Provide the (X, Y) coordinate of the cell's center where the given text is located.  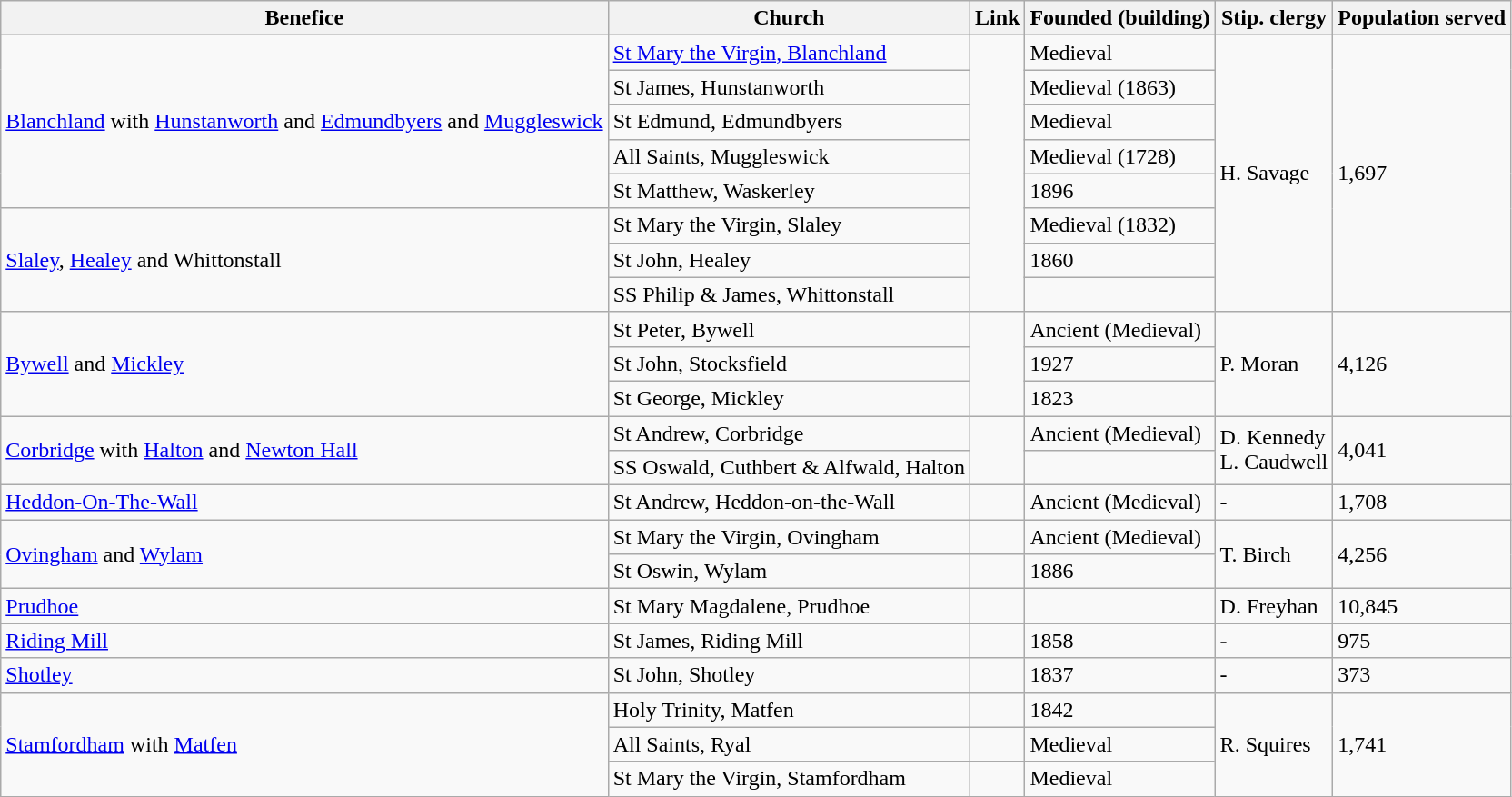
1,697 (1422, 174)
St Mary Magdalene, Prudhoe (789, 606)
St James, Riding Mill (789, 641)
1837 (1119, 675)
4,256 (1422, 554)
1858 (1119, 641)
Population served (1422, 18)
Medieval (1728) (1119, 156)
Medieval (1832) (1119, 225)
4,041 (1422, 451)
D. KennedyL. Caudwell (1274, 451)
St Andrew, Corbridge (789, 433)
Heddon-On-The-Wall (304, 503)
Ovingham and Wylam (304, 554)
1,708 (1422, 503)
St James, Hunstanworth (789, 87)
Holy Trinity, Matfen (789, 710)
4,126 (1422, 364)
SS Oswald, Cuthbert & Alfwald, Halton (789, 468)
SS Philip & James, Whittonstall (789, 294)
St John, Shotley (789, 675)
Stip. clergy (1274, 18)
St Mary the Virgin, Blanchland (789, 53)
Medieval (1863) (1119, 87)
Church (789, 18)
10,845 (1422, 606)
St Mary the Virgin, Stamfordham (789, 779)
St Andrew, Heddon-on-the-Wall (789, 503)
St Mary the Virgin, Slaley (789, 225)
St Matthew, Waskerley (789, 191)
Bywell and Mickley (304, 364)
All Saints, Ryal (789, 744)
1896 (1119, 191)
H. Savage (1274, 174)
1927 (1119, 364)
P. Moran (1274, 364)
Prudhoe (304, 606)
St George, Mickley (789, 398)
St Oswin, Wylam (789, 572)
Stamfordham with Matfen (304, 744)
St Edmund, Edmundbyers (789, 122)
Corbridge with Halton and Newton Hall (304, 451)
St John, Stocksfield (789, 364)
Link (997, 18)
373 (1422, 675)
T. Birch (1274, 554)
1886 (1119, 572)
Slaley, Healey and Whittonstall (304, 260)
Blanchland with Hunstanworth and Edmundbyers and Muggleswick (304, 122)
1,741 (1422, 744)
D. Freyhan (1274, 606)
Riding Mill (304, 641)
Founded (building) (1119, 18)
St Peter, Bywell (789, 329)
975 (1422, 641)
1842 (1119, 710)
St Mary the Virgin, Ovingham (789, 537)
1860 (1119, 260)
R. Squires (1274, 744)
1823 (1119, 398)
St John, Healey (789, 260)
Benefice (304, 18)
All Saints, Muggleswick (789, 156)
Shotley (304, 675)
